Return the (X, Y) coordinate for the center point of the cell that contains the specified text.  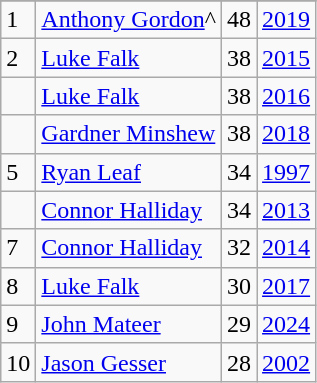
John Mateer (129, 324)
2002 (286, 362)
Anthony Gordon^ (129, 20)
48 (238, 20)
28 (238, 362)
1 (18, 20)
30 (238, 286)
2014 (286, 248)
Ryan Leaf (129, 172)
2018 (286, 134)
7 (18, 248)
2024 (286, 324)
10 (18, 362)
2013 (286, 210)
2017 (286, 286)
9 (18, 324)
2016 (286, 96)
1997 (286, 172)
29 (238, 324)
2 (18, 58)
2019 (286, 20)
2015 (286, 58)
8 (18, 286)
Gardner Minshew (129, 134)
5 (18, 172)
Jason Gesser (129, 362)
32 (238, 248)
